Determine the [x, y] coordinate at the center of the cell enclosing the given text.  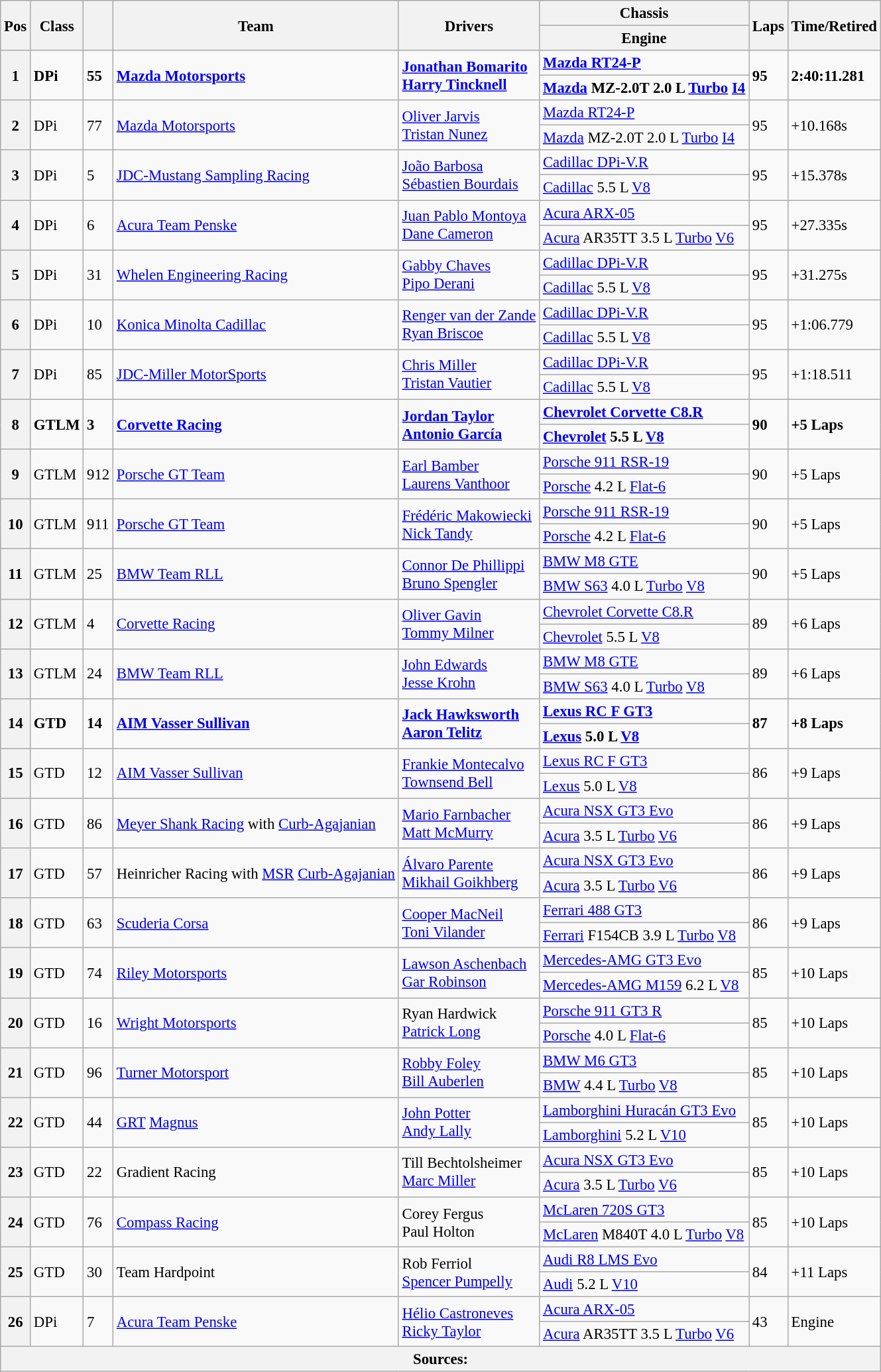
John Edwards Jesse Krohn [469, 674]
JDC-Mustang Sampling Racing [256, 175]
Jack Hawksworth Aaron Telitz [469, 724]
Renger van der Zande Ryan Briscoe [469, 325]
Gradient Racing [256, 1172]
Chassis [644, 13]
McLaren M840T 4.0 L Turbo V8 [644, 1235]
Team Hardpoint [256, 1272]
Frankie Montecalvo Townsend Bell [469, 773]
Lamborghini Huracán GT3 Evo [644, 1110]
Robby Foley Bill Auberlen [469, 1073]
2 [16, 125]
30 [98, 1272]
+8 Laps [834, 724]
GRT Magnus [256, 1122]
76 [98, 1221]
Porsche 4.0 L Flat-6 [644, 1035]
Konica Minolta Cadillac [256, 325]
Oliver Jarvis Tristan Nunez [469, 125]
912 [98, 475]
Till Bechtolsheimer Marc Miller [469, 1172]
1 [16, 76]
87 [769, 724]
911 [98, 524]
McLaren 720S GT3 [644, 1210]
17 [16, 873]
Jonathan Bomarito Harry Tincknell [469, 76]
2:40:11.281 [834, 76]
+31.275s [834, 275]
Audi R8 LMS Evo [644, 1260]
Wright Motorsports [256, 1023]
Jordan Taylor Antonio García [469, 424]
63 [98, 923]
+11 Laps [834, 1272]
77 [98, 125]
Pos [16, 25]
11 [16, 574]
Connor De Phillippi Bruno Spengler [469, 574]
Frédéric Makowiecki Nick Tandy [469, 524]
Scuderia Corsa [256, 923]
JDC-Miller MotorSports [256, 374]
23 [16, 1172]
26 [16, 1322]
9 [16, 475]
Porsche 911 GT3 R [644, 1011]
74 [98, 973]
Lawson Aschenbach Gar Robinson [469, 973]
15 [16, 773]
Rob Ferriol Spencer Pumpelly [469, 1272]
Corey Fergus Paul Holton [469, 1221]
Turner Motorsport [256, 1073]
21 [16, 1073]
43 [769, 1322]
+1:18.511 [834, 374]
Compass Racing [256, 1221]
Heinricher Racing with MSR Curb-Agajanian [256, 873]
Mercedes-AMG M159 6.2 L V8 [644, 985]
+10.168s [834, 125]
84 [769, 1272]
Laps [769, 25]
+15.378s [834, 175]
Sources: [441, 1359]
Hélio Castroneves Ricky Taylor [469, 1322]
BMW M6 GT3 [644, 1060]
Ferrari 488 GT3 [644, 910]
96 [98, 1073]
Oliver Gavin Tommy Milner [469, 623]
BMW 4.4 L Turbo V8 [644, 1085]
Ferrari F154CB 3.9 L Turbo V8 [644, 936]
Álvaro Parente Mikhail Goikhberg [469, 873]
8 [16, 424]
Earl Bamber Laurens Vanthoor [469, 475]
13 [16, 674]
Whelen Engineering Racing [256, 275]
Mercedes-AMG GT3 Evo [644, 961]
Chris Miller Tristan Vautier [469, 374]
19 [16, 973]
Class [57, 25]
Riley Motorsports [256, 973]
Cooper MacNeil Toni Vilander [469, 923]
31 [98, 275]
Ryan Hardwick Patrick Long [469, 1023]
18 [16, 923]
+1:06.779 [834, 325]
Mario Farnbacher Matt McMurry [469, 824]
Gabby Chaves Pipo Derani [469, 275]
Juan Pablo Montoya Dane Cameron [469, 225]
57 [98, 873]
Team [256, 25]
John Potter Andy Lally [469, 1122]
Time/Retired [834, 25]
+27.335s [834, 225]
João Barbosa Sébastien Bourdais [469, 175]
Drivers [469, 25]
Audi 5.2 L V10 [644, 1284]
Meyer Shank Racing with Curb-Agajanian [256, 824]
55 [98, 76]
20 [16, 1023]
Lamborghini 5.2 L V10 [644, 1135]
44 [98, 1122]
